Extract the (X, Y) coordinate from the center of the cell holding the provided text.  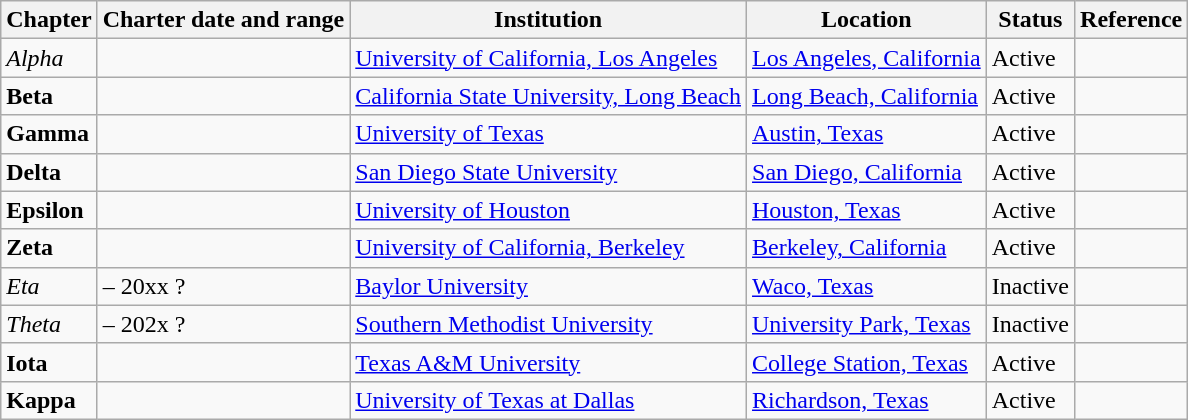
San Diego State University (548, 172)
Long Beach, California (867, 96)
Iota (49, 362)
University of Texas at Dallas (548, 400)
Epsilon (49, 210)
Eta (49, 286)
Reference (1132, 20)
University of Texas (548, 134)
University of California, Berkeley (548, 248)
– 202x ? (224, 324)
Texas A&M University (548, 362)
Houston, Texas (867, 210)
Waco, Texas (867, 286)
Location (867, 20)
Institution (548, 20)
Zeta (49, 248)
University Park, Texas (867, 324)
Alpha (49, 58)
University of California, Los Angeles (548, 58)
Berkeley, California (867, 248)
San Diego, California (867, 172)
College Station, Texas (867, 362)
Southern Methodist University (548, 324)
Delta (49, 172)
Theta (49, 324)
Baylor University (548, 286)
Los Angeles, California (867, 58)
Chapter (49, 20)
University of Houston (548, 210)
California State University, Long Beach (548, 96)
Richardson, Texas (867, 400)
Kappa (49, 400)
– 20xx ? (224, 286)
Austin, Texas (867, 134)
Gamma (49, 134)
Beta (49, 96)
Status (1030, 20)
Charter date and range (224, 20)
